From the cell containing the given text, extract its center point as [X, Y] coordinate. 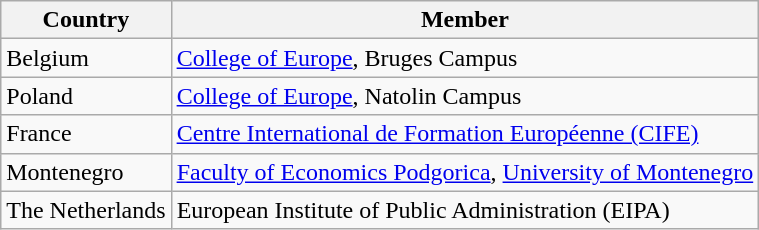
Poland [86, 96]
Country [86, 20]
European Institute of Public Administration (EIPA) [465, 210]
France [86, 134]
Belgium [86, 58]
Montenegro [86, 172]
Faculty of Economics Podgorica, University of Montenegro [465, 172]
The Netherlands [86, 210]
College of Europe, Bruges Campus [465, 58]
Centre International de Formation Européenne (CIFE) [465, 134]
Member [465, 20]
College of Europe, Natolin Campus [465, 96]
